From the cell containing the given text, extract its center point as [X, Y] coordinate. 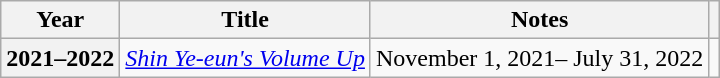
November 1, 2021– July 31, 2022 [539, 58]
Title [246, 20]
Shin Ye-eun's Volume Up [246, 58]
2021–2022 [60, 58]
Year [60, 20]
Notes [539, 20]
